Provide the (x, y) coordinate of the cell's center where the given text is located.  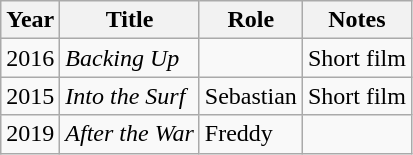
Title (130, 20)
2016 (30, 58)
Notes (356, 20)
Sebastian (250, 96)
Year (30, 20)
Into the Surf (130, 96)
Backing Up (130, 58)
2019 (30, 134)
Freddy (250, 134)
After the War (130, 134)
2015 (30, 96)
Role (250, 20)
